Pinpoint the cell where the given text exists, returning its [X, Y] midpoint coordinate. 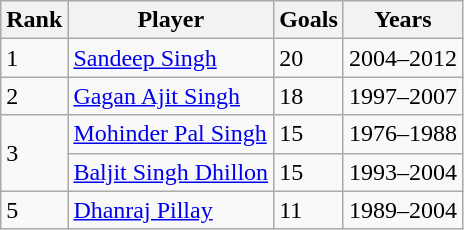
Years [402, 20]
20 [309, 58]
Rank [34, 20]
Sandeep Singh [171, 58]
1989–2004 [402, 210]
Baljit Singh Dhillon [171, 172]
11 [309, 210]
18 [309, 96]
1997–2007 [402, 96]
5 [34, 210]
Goals [309, 20]
3 [34, 153]
1976–1988 [402, 134]
Player [171, 20]
1993–2004 [402, 172]
Gagan Ajit Singh [171, 96]
2004–2012 [402, 58]
2 [34, 96]
1 [34, 58]
Mohinder Pal Singh [171, 134]
Dhanraj Pillay [171, 210]
